Output the (X, Y) coordinate of the center of the cell containing the given text.  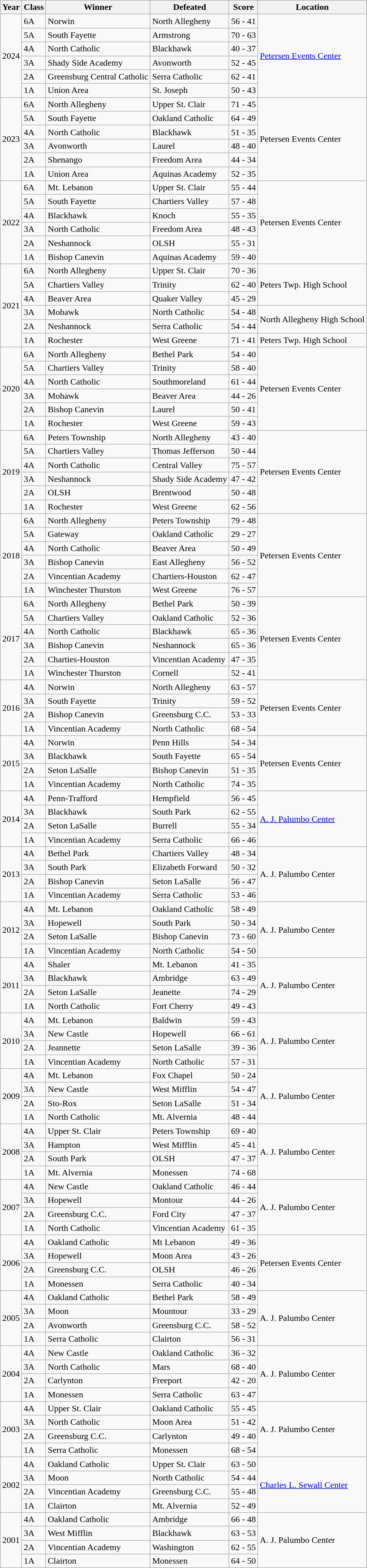
55 - 35 (243, 215)
46 - 26 (243, 1269)
50 - 44 (243, 451)
Chartiers-Houston (190, 576)
Shaler (98, 964)
63 - 47 (243, 1395)
50 - 32 (243, 867)
76 - 57 (243, 590)
49 - 40 (243, 1436)
55 - 45 (243, 1408)
29 - 27 (243, 534)
62 - 40 (243, 285)
Montour (190, 1200)
2006 (11, 1263)
71 - 41 (243, 340)
74 - 29 (243, 992)
54 - 47 (243, 1089)
2023 (11, 139)
50 - 24 (243, 1076)
44 - 34 (243, 160)
56 - 41 (243, 21)
56 - 31 (243, 1339)
66 - 46 (243, 839)
Thomas Jefferson (190, 451)
2011 (11, 985)
63 - 49 (243, 978)
St. Joseph (190, 90)
Freeport (190, 1381)
Winner (98, 7)
Location (312, 7)
74 - 35 (243, 784)
Shenango (98, 160)
52 - 41 (243, 673)
2002 (11, 1485)
45 - 41 (243, 1145)
48 - 44 (243, 1117)
2021 (11, 305)
2012 (11, 930)
2022 (11, 222)
74 - 68 (243, 1173)
70 - 63 (243, 35)
41 - 35 (243, 964)
48 - 43 (243, 229)
Mountour (190, 1311)
61 - 44 (243, 382)
Defeated (190, 7)
57 - 31 (243, 1062)
56 - 52 (243, 562)
49 - 43 (243, 1006)
Hempfield (190, 798)
49 - 36 (243, 1242)
52 - 49 (243, 1506)
48 - 40 (243, 146)
66 - 48 (243, 1520)
2015 (11, 763)
69 - 40 (243, 1131)
61 - 35 (243, 1228)
Penn-Trafford (98, 798)
Fort Cherry (190, 1006)
48 - 34 (243, 854)
2008 (11, 1152)
52 - 36 (243, 618)
2005 (11, 1318)
2014 (11, 819)
40 - 34 (243, 1283)
56 - 45 (243, 798)
Hampton (98, 1145)
57 - 48 (243, 202)
North Allegheny High School (312, 319)
40 - 37 (243, 49)
54 - 48 (243, 312)
36 - 32 (243, 1353)
59 - 52 (243, 701)
45 - 29 (243, 299)
Burrell (190, 826)
64 - 50 (243, 1561)
Sto-Rox (98, 1103)
Charties-Houston (98, 659)
65 - 54 (243, 756)
2017 (11, 638)
63 - 57 (243, 687)
63 - 50 (243, 1464)
Brentwood (190, 493)
39 - 36 (243, 1048)
56 - 47 (243, 881)
53 - 33 (243, 715)
Penn Hills (190, 742)
2003 (11, 1429)
55 - 31 (243, 243)
Elizabeth Forward (190, 867)
64 - 49 (243, 118)
Greensburg Central Catholic (98, 77)
Armstrong (190, 35)
53 - 46 (243, 895)
Central Valley (190, 465)
51 - 42 (243, 1422)
79 - 48 (243, 520)
2018 (11, 555)
Class (34, 7)
52 - 45 (243, 63)
63 - 53 (243, 1533)
50 - 43 (243, 90)
Baldwin (190, 1020)
50 - 39 (243, 604)
68 - 40 (243, 1367)
62 - 56 (243, 507)
54 - 34 (243, 742)
58 - 52 (243, 1325)
Year (11, 7)
Charles L. Sewall Center (312, 1485)
47 - 42 (243, 479)
Jeanette (190, 992)
2024 (11, 56)
Score (243, 7)
55 - 44 (243, 188)
Southmoreland (190, 382)
75 - 57 (243, 465)
51 - 34 (243, 1103)
Jeannette (98, 1048)
East Allegheny (190, 562)
55 - 48 (243, 1491)
2016 (11, 708)
46 - 44 (243, 1186)
2019 (11, 472)
43 - 26 (243, 1256)
Cornell (190, 673)
Knoch (190, 215)
Quaker Valley (190, 299)
66 - 61 (243, 1034)
50 - 34 (243, 923)
2020 (11, 389)
2001 (11, 1540)
50 - 41 (243, 410)
54 - 50 (243, 951)
42 - 20 (243, 1381)
52 - 35 (243, 174)
71 - 45 (243, 104)
58 - 40 (243, 368)
62 - 47 (243, 576)
62 - 41 (243, 77)
33 - 29 (243, 1311)
Gateway (98, 534)
47 - 35 (243, 659)
54 - 40 (243, 354)
70 - 36 (243, 271)
Fox Chapel (190, 1076)
2009 (11, 1096)
73 - 60 (243, 937)
Washington (190, 1547)
2010 (11, 1041)
43 - 40 (243, 437)
2007 (11, 1207)
55 - 34 (243, 826)
2004 (11, 1374)
59 - 40 (243, 257)
50 - 49 (243, 548)
Mars (190, 1367)
Mt Lebanon (190, 1242)
2013 (11, 874)
50 - 48 (243, 493)
Ford City (190, 1214)
